Capture the cell that displays the provided text and extract its [x, y] central coordinate. 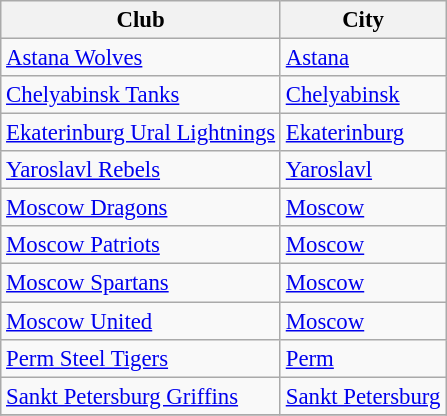
Club [141, 20]
Sankt Petersburg [362, 396]
Chelyabinsk Tanks [141, 95]
Moscow Dragons [141, 208]
Astana [362, 58]
Moscow United [141, 321]
Moscow Spartans [141, 283]
City [362, 20]
Yaroslavl [362, 170]
Perm [362, 358]
Chelyabinsk [362, 95]
Yaroslavl Rebels [141, 170]
Astana Wolves [141, 58]
Ekaterinburg Ural Lightnings [141, 133]
Sankt Petersburg Griffins [141, 396]
Moscow Patriots [141, 245]
Perm Steel Tigers [141, 358]
Ekaterinburg [362, 133]
